For the text-containing cell, return its midpoint in (x, y) coordinate format. 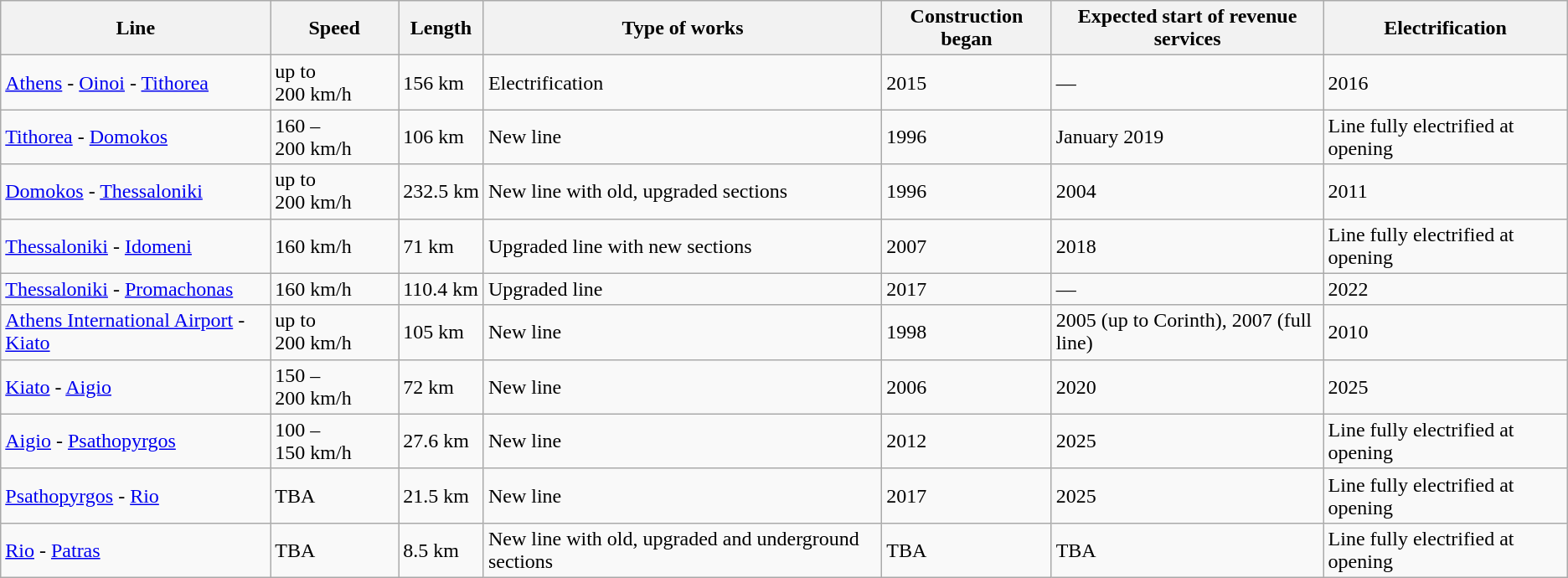
Upgraded line (682, 289)
2006 (967, 387)
Rio - Patras (136, 550)
Aigio - Psathopyrgos (136, 441)
232.5 km (441, 191)
Thessaloniki - Promachonas (136, 289)
Line (136, 28)
110.4 km (441, 289)
Psathopyrgos - Rio (136, 496)
Thessaloniki - Idomeni (136, 246)
Speed (335, 28)
2005 (up to Corinth), 2007 (full line) (1188, 332)
150 – 200 km/h (335, 387)
January 2019 (1188, 137)
2016 (1446, 82)
Domokos - Thessaloniki (136, 191)
72 km (441, 387)
New line with old, upgraded and underground sections (682, 550)
100 – 150 km/h (335, 441)
Construction began (967, 28)
Kiato - Aigio (136, 387)
Type of works (682, 28)
21.5 km (441, 496)
Expected start of revenue services (1188, 28)
Upgraded line with new sections (682, 246)
2020 (1188, 387)
2018 (1188, 246)
New line with old, upgraded sections (682, 191)
8.5 km (441, 550)
71 km (441, 246)
160 – 200 km/h (335, 137)
Length (441, 28)
Athens International Airport - Kiato (136, 332)
1998 (967, 332)
156 km (441, 82)
2012 (967, 441)
Tithorea - Domokos (136, 137)
27.6 km (441, 441)
2011 (1446, 191)
2015 (967, 82)
Athens - Oinoi - Tithorea (136, 82)
2004 (1188, 191)
2022 (1446, 289)
2010 (1446, 332)
2007 (967, 246)
106 km (441, 137)
105 km (441, 332)
